Pinpoint the cell where the given text exists, returning its [x, y] midpoint coordinate. 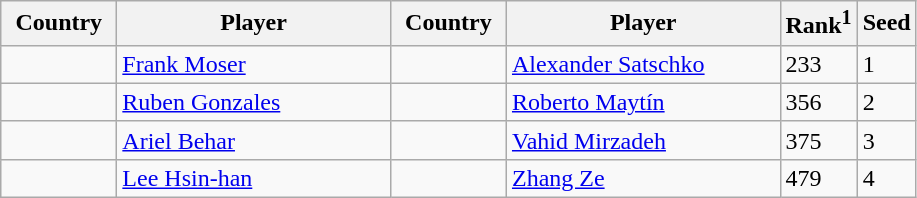
356 [818, 102]
Ariel Behar [254, 140]
479 [818, 178]
1 [886, 64]
2 [886, 102]
233 [818, 64]
Vahid Mirzadeh [643, 140]
Roberto Maytín [643, 102]
Lee Hsin-han [254, 178]
Alexander Satschko [643, 64]
Rank1 [818, 24]
Seed [886, 24]
Zhang Ze [643, 178]
3 [886, 140]
Ruben Gonzales [254, 102]
4 [886, 178]
Frank Moser [254, 64]
375 [818, 140]
